Capture the cell that displays the provided text and extract its (x, y) central coordinate. 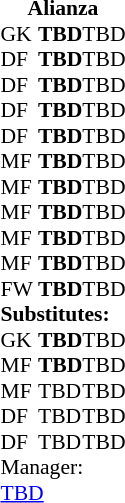
Substitutes: (62, 314)
Manager: (62, 467)
FW (19, 288)
